Search for the cell housing the specified text and yield its (x, y) center coordinate. 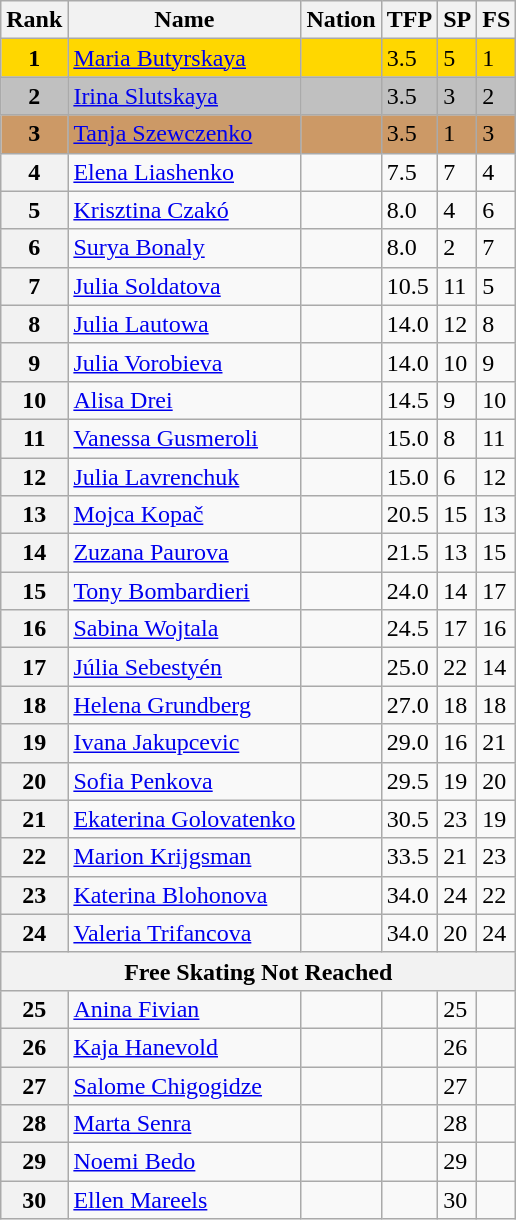
Surya Bonaly (184, 248)
Kaja Hanevold (184, 1047)
Tanja Szewczenko (184, 134)
20.5 (409, 515)
Irina Slutskaya (184, 96)
Valeria Trifancova (184, 933)
27.0 (409, 705)
7.5 (409, 172)
Ellen Mareels (184, 1200)
Rank (34, 20)
21.5 (409, 553)
30.5 (409, 819)
Ivana Jakupcevic (184, 743)
Julia Soldatova (184, 286)
29.0 (409, 743)
33.5 (409, 857)
Elena Liashenko (184, 172)
Julia Lautowa (184, 324)
Free Skating Not Reached (258, 971)
Alisa Drei (184, 400)
Ekaterina Golovatenko (184, 819)
Krisztina Czakó (184, 210)
Helena Grundberg (184, 705)
24.0 (409, 591)
24.5 (409, 629)
Marion Krijgsman (184, 857)
25.0 (409, 667)
Julia Lavrenchuk (184, 477)
Sofia Penkova (184, 781)
Katerina Blohonova (184, 895)
Zuzana Paurova (184, 553)
Júlia Sebestyén (184, 667)
Noemi Bedo (184, 1162)
Nation (341, 20)
Julia Vorobieva (184, 362)
Sabina Wojtala (184, 629)
10.5 (409, 286)
Salome Chigogidze (184, 1085)
Maria Butyrskaya (184, 58)
TFP (409, 20)
29.5 (409, 781)
14.5 (409, 400)
SP (458, 20)
FS (496, 20)
Marta Senra (184, 1124)
Anina Fivian (184, 1009)
Name (184, 20)
Vanessa Gusmeroli (184, 438)
Mojca Kopač (184, 515)
Tony Bombardieri (184, 591)
